Output the [X, Y] coordinate of the center of the cell containing the given text.  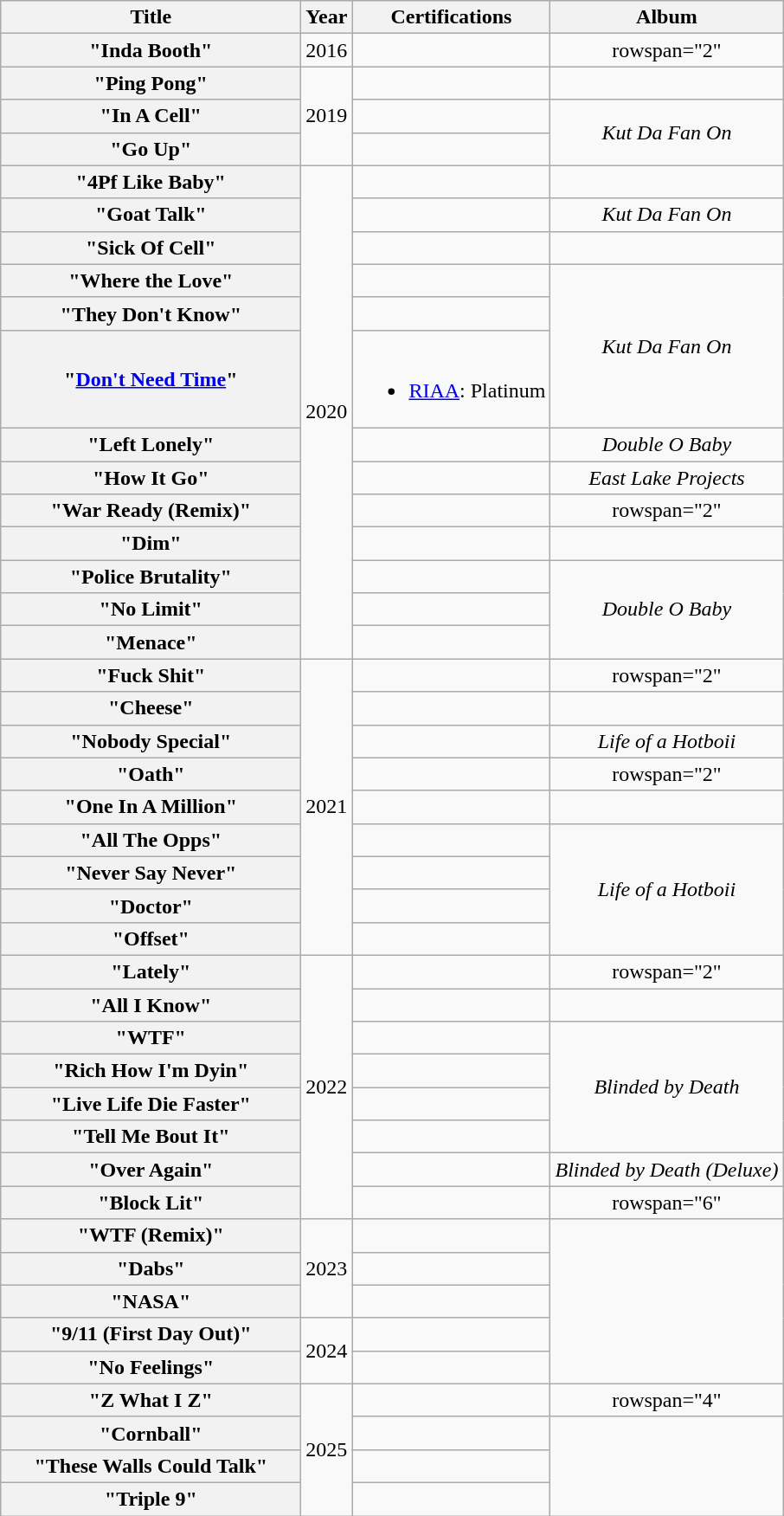
"One In A Million" [151, 807]
"Triple 9" [151, 1499]
"Left Lonely" [151, 444]
"Go Up" [151, 149]
"WTF" [151, 1038]
2016 [327, 50]
Blinded by Death [666, 1087]
2022 [327, 1087]
"How It Go" [151, 477]
"Fuck Shit" [151, 675]
"Offset" [151, 939]
"No Limit" [151, 610]
"WTF (Remix)" [151, 1235]
"Over Again" [151, 1170]
Title [151, 17]
2024 [327, 1351]
Album [666, 17]
"Tell Me Bout It" [151, 1137]
"All The Opps" [151, 840]
"These Walls Could Talk" [151, 1466]
"Don't Need Time" [151, 379]
"Doctor" [151, 906]
"No Feelings" [151, 1367]
2019 [327, 116]
"Menace" [151, 642]
"Nobody Special" [151, 741]
"Block Lit" [151, 1203]
"Dim" [151, 544]
rowspan="6" [666, 1203]
"4Pf Like Baby" [151, 182]
"Cheese" [151, 708]
2025 [327, 1449]
"Ping Pong" [151, 83]
"Sick Of Cell" [151, 248]
2020 [327, 412]
East Lake Projects [666, 477]
Year [327, 17]
"9/11 (First Day Out)" [151, 1334]
"Inda Booth" [151, 50]
"They Don't Know" [151, 313]
"NASA" [151, 1301]
RIAA: Platinum [452, 379]
"Oath" [151, 774]
"Lately" [151, 971]
"In A Cell" [151, 116]
"War Ready (Remix)" [151, 511]
rowspan="4" [666, 1400]
"Live Life Die Faster" [151, 1104]
"Where the Love" [151, 281]
2021 [327, 807]
"Rich How I'm Dyin" [151, 1071]
"Police Brutality" [151, 577]
"Dabs" [151, 1268]
Certifications [452, 17]
"Cornball" [151, 1433]
"Never Say Never" [151, 873]
"Goat Talk" [151, 215]
"Z What I Z" [151, 1400]
2023 [327, 1268]
Blinded by Death (Deluxe) [666, 1170]
"All I Know" [151, 1005]
